For the text-containing cell, return its midpoint in [x, y] coordinate format. 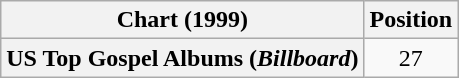
Chart (1999) [182, 20]
27 [411, 58]
US Top Gospel Albums (Billboard) [182, 58]
Position [411, 20]
